From the cell containing the given text, extract its center point as [X, Y] coordinate. 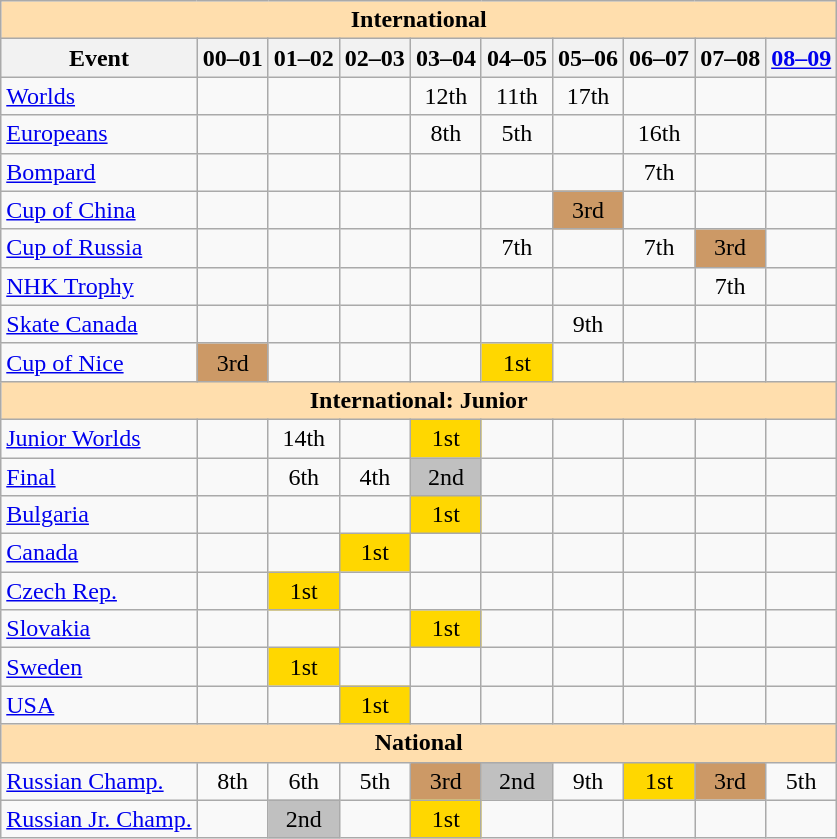
12th [446, 96]
04–05 [516, 58]
16th [660, 134]
Russian Champ. [99, 781]
08–09 [802, 58]
Final [99, 477]
02–03 [374, 58]
USA [99, 705]
06–07 [660, 58]
Bompard [99, 172]
Cup of Nice [99, 362]
Sweden [99, 667]
05–06 [588, 58]
Worlds [99, 96]
03–04 [446, 58]
Junior Worlds [99, 438]
Russian Jr. Champ. [99, 819]
Czech Rep. [99, 591]
International [419, 20]
14th [304, 438]
National [419, 743]
Bulgaria [99, 515]
Canada [99, 553]
11th [516, 96]
Europeans [99, 134]
Skate Canada [99, 324]
NHK Trophy [99, 286]
17th [588, 96]
Slovakia [99, 629]
01–02 [304, 58]
4th [374, 477]
Cup of China [99, 210]
Cup of Russia [99, 248]
Event [99, 58]
International: Junior [419, 400]
00–01 [232, 58]
07–08 [730, 58]
